For the text-containing cell, return its midpoint in (x, y) coordinate format. 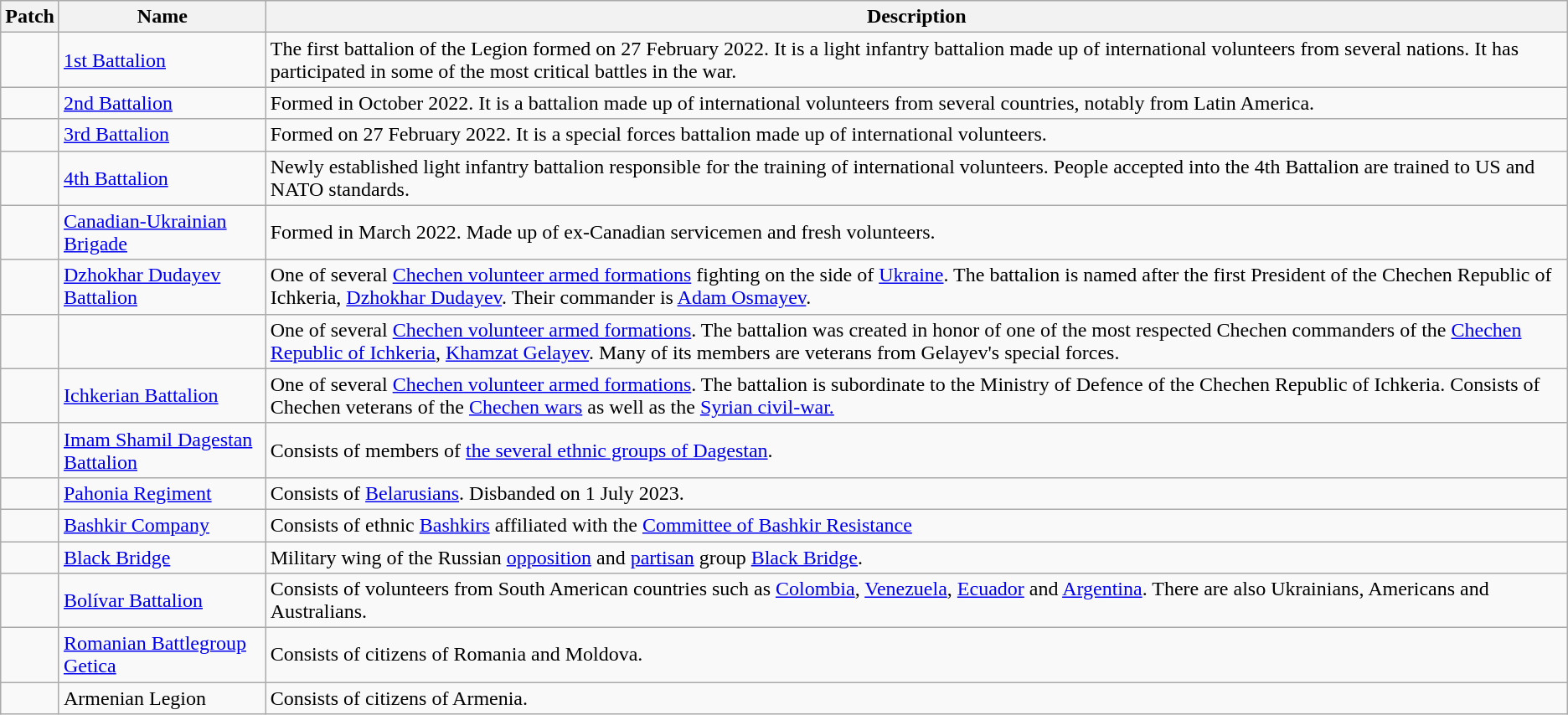
3rd Battalion (162, 135)
Armenian Legion (162, 698)
4th Battalion (162, 177)
Formed in March 2022. Made up of ex-Canadian servicemen and fresh volunteers. (916, 233)
2nd Battalion (162, 103)
Imam Shamil Dagestan Battalion (162, 450)
Canadian-Ukrainian Brigade (162, 233)
Formed on 27 February 2022. It is a special forces battalion made up of international volunteers. (916, 135)
Bashkir Company (162, 525)
Pahonia Regiment (162, 493)
Consists of ethnic Bashkirs affiliated with the Committee of Bashkir Resistance (916, 525)
1st Battalion (162, 60)
Consists of members of the several ethnic groups of Dagestan. (916, 450)
Military wing of the Russian opposition and partisan group Black Bridge. (916, 557)
Ichkerian Battalion (162, 395)
Romanian Battlegroup Getica (162, 655)
Consists of citizens of Romania and Moldova. (916, 655)
Black Bridge (162, 557)
Patch (30, 17)
Dzhokhar Dudayev Battalion (162, 286)
Consists of citizens of Armenia. (916, 698)
Name (162, 17)
Description (916, 17)
Formed in October 2022. It is a battalion made up of international volunteers from several countries, notably from Latin America. (916, 103)
Consists of Belarusians. Disbanded on 1 July 2023. (916, 493)
Bolívar Battalion (162, 601)
